Extract the (x, y) coordinate from the center of the cell holding the provided text.  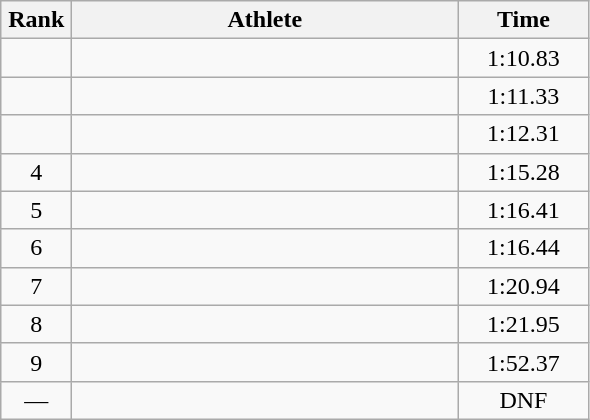
9 (36, 362)
Time (524, 20)
1:11.33 (524, 96)
1:10.83 (524, 58)
6 (36, 248)
8 (36, 324)
1:12.31 (524, 134)
Athlete (265, 20)
1:52.37 (524, 362)
5 (36, 210)
DNF (524, 400)
1:20.94 (524, 286)
1:16.44 (524, 248)
Rank (36, 20)
7 (36, 286)
1:21.95 (524, 324)
1:15.28 (524, 172)
1:16.41 (524, 210)
4 (36, 172)
— (36, 400)
